Provide the [X, Y] coordinate of the cell's center where the given text is located.  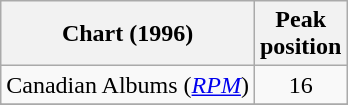
Canadian Albums (RPM) [128, 85]
Chart (1996) [128, 34]
16 [300, 85]
Peakposition [300, 34]
